Find where the given text appears and provide that cell's center as (x, y) coordinate. 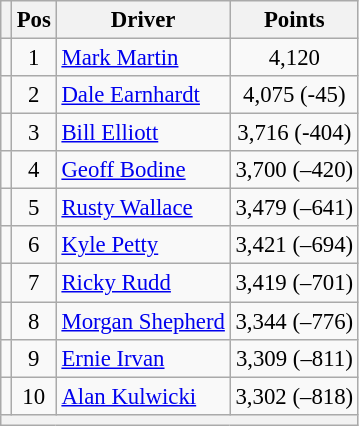
3,700 (–420) (294, 170)
4,120 (294, 58)
Pos (34, 20)
4 (34, 170)
Points (294, 20)
Rusty Wallace (143, 208)
Kyle Petty (143, 245)
Driver (143, 20)
3,716 (-404) (294, 133)
4,075 (-45) (294, 95)
Ricky Rudd (143, 283)
Geoff Bodine (143, 170)
Ernie Irvan (143, 358)
10 (34, 396)
3,421 (–694) (294, 245)
3,344 (–776) (294, 321)
5 (34, 208)
2 (34, 95)
3,309 (–811) (294, 358)
Dale Earnhardt (143, 95)
3,302 (–818) (294, 396)
Mark Martin (143, 58)
3,419 (–701) (294, 283)
3,479 (–641) (294, 208)
9 (34, 358)
Bill Elliott (143, 133)
1 (34, 58)
7 (34, 283)
8 (34, 321)
Morgan Shepherd (143, 321)
6 (34, 245)
Alan Kulwicki (143, 396)
3 (34, 133)
